Provide the (x, y) coordinate of the cell's center where the given text is located.  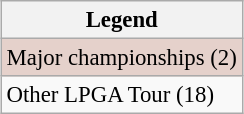
Legend (122, 20)
Other LPGA Tour (18) (122, 95)
Major championships (2) (122, 58)
